Return the [X, Y] coordinate for the center point of the cell that contains the specified text.  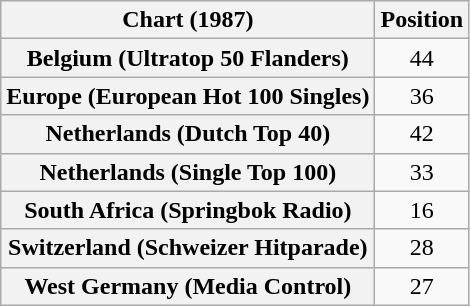
28 [422, 248]
27 [422, 286]
Europe (European Hot 100 Singles) [188, 96]
South Africa (Springbok Radio) [188, 210]
Switzerland (Schweizer Hitparade) [188, 248]
33 [422, 172]
West Germany (Media Control) [188, 286]
Belgium (Ultratop 50 Flanders) [188, 58]
Chart (1987) [188, 20]
Netherlands (Dutch Top 40) [188, 134]
44 [422, 58]
42 [422, 134]
16 [422, 210]
Netherlands (Single Top 100) [188, 172]
Position [422, 20]
36 [422, 96]
